For the text-containing cell, return its midpoint in (X, Y) coordinate format. 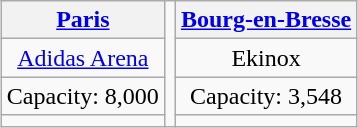
Capacity: 8,000 (82, 96)
Bourg-en-Bresse (266, 20)
Ekinox (266, 58)
Paris (82, 20)
Capacity: 3,548 (266, 96)
Adidas Arena (82, 58)
